Scan for the cell matching the given text and deliver its [X, Y] coordinate at center. 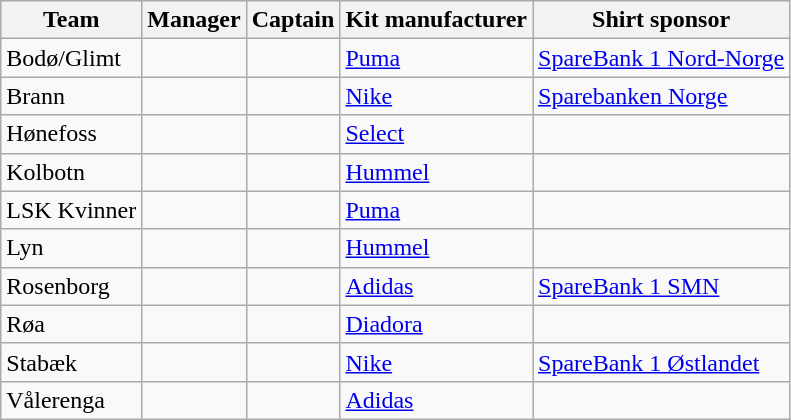
Team [72, 20]
Diadora [436, 324]
Hønefoss [72, 134]
Manager [194, 20]
Captain [293, 20]
SpareBank 1 SMN [660, 286]
Lyn [72, 248]
Kolbotn [72, 172]
SpareBank 1 Østlandet [660, 362]
Stabæk [72, 362]
Vålerenga [72, 400]
Brann [72, 96]
Rosenborg [72, 286]
Bodø/Glimt [72, 58]
Select [436, 134]
Sparebanken Norge [660, 96]
Shirt sponsor [660, 20]
Røa [72, 324]
Kit manufacturer [436, 20]
LSK Kvinner [72, 210]
SpareBank 1 Nord-Norge [660, 58]
